Locate the cell with the specified text and output its [x, y] center coordinate. 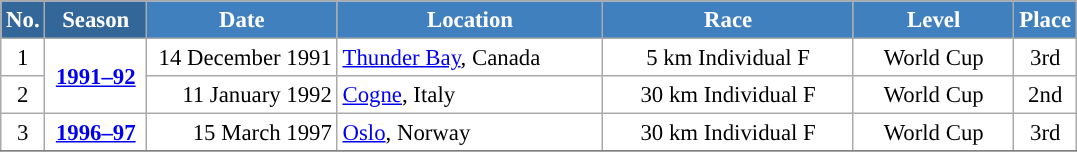
Race [728, 20]
15 March 1997 [242, 133]
11 January 1992 [242, 95]
1996–97 [96, 133]
Oslo, Norway [470, 133]
Level [934, 20]
2nd [1045, 95]
3 [23, 133]
No. [23, 20]
2 [23, 95]
Thunder Bay, Canada [470, 58]
1991–92 [96, 76]
Date [242, 20]
14 December 1991 [242, 58]
Location [470, 20]
5 km Individual F [728, 58]
Season [96, 20]
Cogne, Italy [470, 95]
1 [23, 58]
Place [1045, 20]
